Scan for the cell matching the given text and deliver its [x, y] coordinate at center. 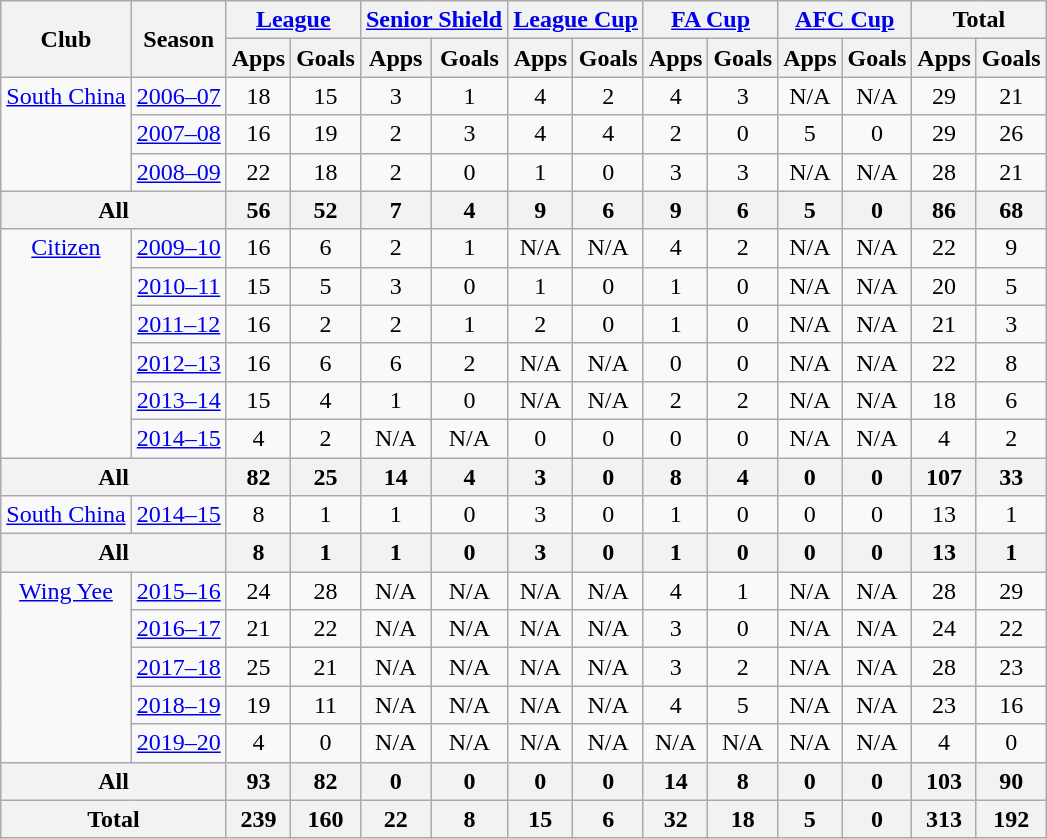
2007–08 [178, 134]
Senior Shield [434, 20]
103 [944, 781]
2013–14 [178, 400]
7 [396, 210]
Wing Yee [66, 667]
11 [326, 705]
192 [1011, 819]
Season [178, 39]
239 [258, 819]
2018–19 [178, 705]
2009–10 [178, 248]
93 [258, 781]
2008–09 [178, 172]
313 [944, 819]
AFC Cup [845, 20]
56 [258, 210]
107 [944, 477]
2019–20 [178, 743]
League [293, 20]
20 [944, 286]
26 [1011, 134]
68 [1011, 210]
2012–13 [178, 362]
2015–16 [178, 591]
2011–12 [178, 324]
52 [326, 210]
League Cup [576, 20]
Citizen [66, 343]
2006–07 [178, 96]
2016–17 [178, 629]
33 [1011, 477]
160 [326, 819]
2017–18 [178, 667]
32 [675, 819]
Club [66, 39]
90 [1011, 781]
FA Cup [710, 20]
2010–11 [178, 286]
86 [944, 210]
